Search for the cell housing the specified text and yield its [X, Y] center coordinate. 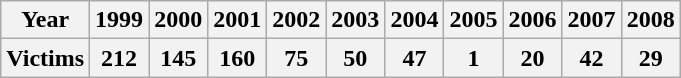
2005 [474, 20]
212 [120, 58]
2004 [414, 20]
42 [592, 58]
20 [532, 58]
1999 [120, 20]
50 [356, 58]
160 [238, 58]
2001 [238, 20]
29 [650, 58]
2003 [356, 20]
2002 [296, 20]
145 [178, 58]
47 [414, 58]
2007 [592, 20]
Year [46, 20]
75 [296, 58]
1 [474, 58]
Victims [46, 58]
2008 [650, 20]
2006 [532, 20]
2000 [178, 20]
